Return [x, y] of the center of cell containing provided text 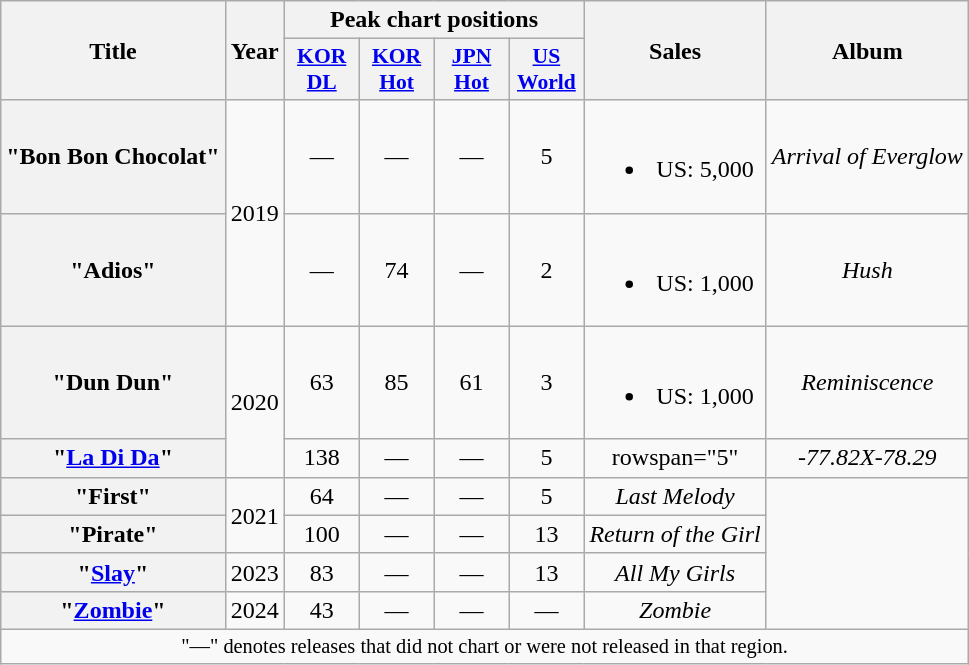
63 [322, 382]
"Adios" [113, 270]
100 [322, 534]
Sales [675, 50]
KORDL [322, 70]
Title [113, 50]
"—" denotes releases that did not chart or were not released in that region. [485, 646]
KORHot [396, 70]
61 [472, 382]
43 [322, 610]
"Zombie" [113, 610]
2020 [254, 402]
All My Girls [675, 572]
Last Melody [675, 496]
83 [322, 572]
Reminiscence [867, 382]
2019 [254, 213]
JPNHot [472, 70]
-77.82X-78.29 [867, 458]
74 [396, 270]
Year [254, 50]
"Dun Dun" [113, 382]
Arrival of Everglow [867, 156]
US: 5,000 [675, 156]
USWorld [546, 70]
Zombie [675, 610]
2023 [254, 572]
rowspan="5" [675, 458]
Album [867, 50]
Hush [867, 270]
Peak chart positions [434, 20]
2021 [254, 515]
"Bon Bon Chocolat" [113, 156]
Return of the Girl [675, 534]
2 [546, 270]
"First" [113, 496]
"Pirate" [113, 534]
"Slay" [113, 572]
138 [322, 458]
2024 [254, 610]
"La Di Da" [113, 458]
3 [546, 382]
64 [322, 496]
85 [396, 382]
